For the text-containing cell, return its midpoint in [X, Y] coordinate format. 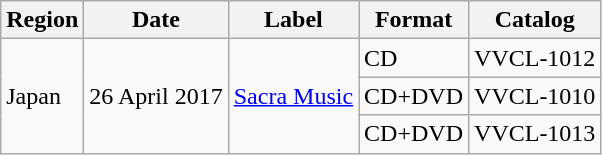
Date [156, 20]
Region [42, 20]
Sacra Music [293, 96]
VVCL-1013 [535, 134]
VVCL-1010 [535, 96]
Catalog [535, 20]
Label [293, 20]
Format [414, 20]
Japan [42, 96]
VVCL-1012 [535, 58]
26 April 2017 [156, 96]
CD [414, 58]
